Return [X, Y] of the center of cell containing provided text 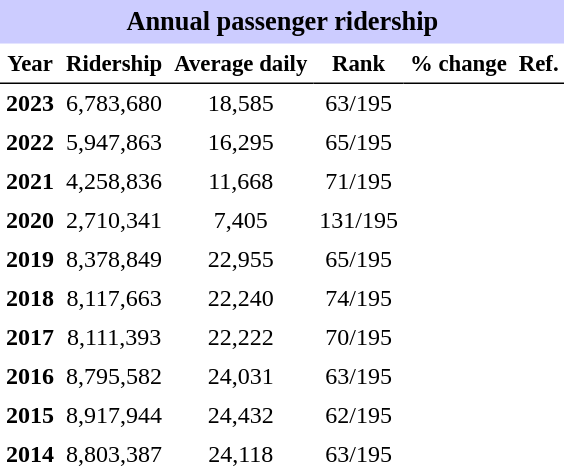
2020 [30, 220]
7,405 [240, 220]
% change [458, 64]
Average daily [240, 64]
8,111,393 [114, 338]
22,240 [240, 298]
2019 [30, 260]
4,258,836 [114, 182]
6,783,680 [114, 104]
16,295 [240, 142]
8,795,582 [114, 376]
70/195 [358, 338]
62/195 [358, 416]
71/195 [358, 182]
2,710,341 [114, 220]
8,378,849 [114, 260]
74/195 [358, 298]
2021 [30, 182]
2018 [30, 298]
8,117,663 [114, 298]
Ridership [114, 64]
5,947,863 [114, 142]
Year [30, 64]
18,585 [240, 104]
22,222 [240, 338]
2023 [30, 104]
8,917,944 [114, 416]
Rank [358, 64]
22,955 [240, 260]
131/195 [358, 220]
2016 [30, 376]
2022 [30, 142]
2015 [30, 416]
24,031 [240, 376]
2017 [30, 338]
24,432 [240, 416]
11,668 [240, 182]
